Return the (X, Y) coordinate for the center point of the cell that contains the specified text.  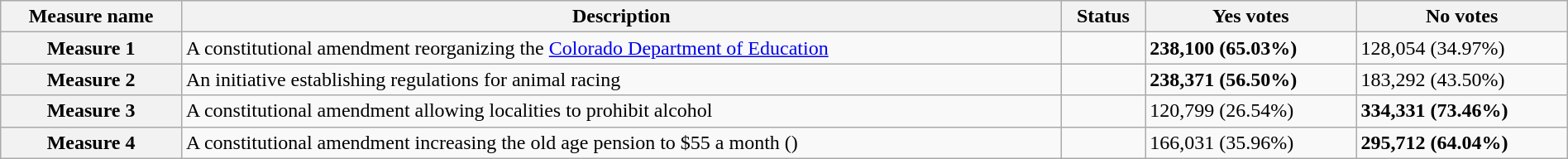
Measure 3 (91, 111)
295,712 (64.04%) (1462, 142)
Yes votes (1250, 17)
238,371 (56.50%) (1250, 79)
128,054 (34.97%) (1462, 48)
334,331 (73.46%) (1462, 111)
A constitutional amendment reorganizing the Colorado Department of Education (621, 48)
An initiative establishing regulations for animal racing (621, 79)
183,292 (43.50%) (1462, 79)
Measure 2 (91, 79)
238,100 (65.03%) (1250, 48)
120,799 (26.54%) (1250, 111)
A constitutional amendment increasing the old age pension to $55 a month () (621, 142)
Status (1103, 17)
Description (621, 17)
Measure name (91, 17)
No votes (1462, 17)
Measure 4 (91, 142)
166,031 (35.96%) (1250, 142)
Measure 1 (91, 48)
A constitutional amendment allowing localities to prohibit alcohol (621, 111)
